Output the [X, Y] coordinate of the center of the cell containing the given text.  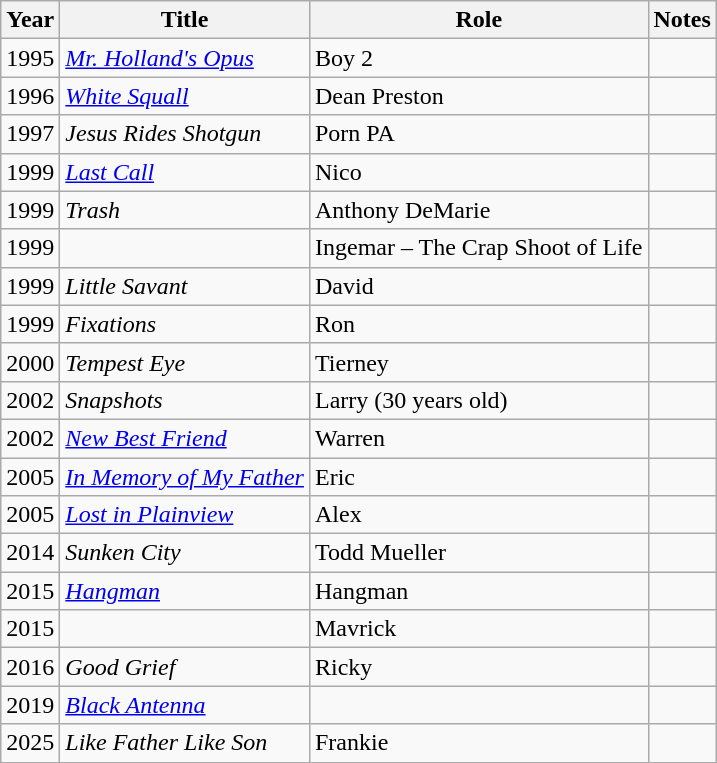
Mavrick [478, 629]
Larry (30 years old) [478, 400]
1997 [30, 134]
Year [30, 20]
In Memory of My Father [185, 477]
Last Call [185, 172]
Title [185, 20]
Dean Preston [478, 96]
Alex [478, 515]
Eric [478, 477]
2019 [30, 705]
Todd Mueller [478, 553]
New Best Friend [185, 438]
Tempest Eye [185, 362]
2000 [30, 362]
Role [478, 20]
Boy 2 [478, 58]
Trash [185, 210]
1996 [30, 96]
2016 [30, 667]
Ingemar – The Crap Shoot of Life [478, 248]
Tierney [478, 362]
2025 [30, 743]
Sunken City [185, 553]
Warren [478, 438]
Ricky [478, 667]
Notes [682, 20]
2014 [30, 553]
Fixations [185, 324]
Black Antenna [185, 705]
Mr. Holland's Opus [185, 58]
Nico [478, 172]
Jesus Rides Shotgun [185, 134]
Like Father Like Son [185, 743]
White Squall [185, 96]
1995 [30, 58]
Frankie [478, 743]
Anthony DeMarie [478, 210]
Good Grief [185, 667]
Snapshots [185, 400]
Lost in Plainview [185, 515]
Little Savant [185, 286]
Ron [478, 324]
David [478, 286]
Porn PA [478, 134]
